Capture the cell that displays the provided text and extract its [X, Y] central coordinate. 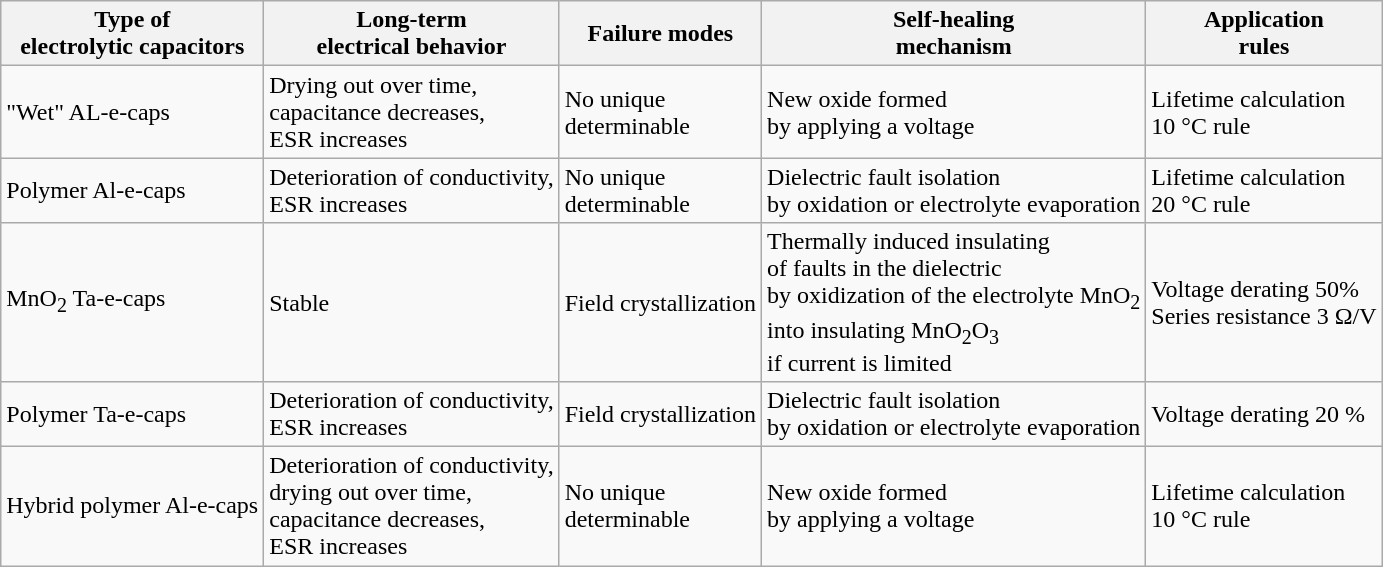
Type of electrolytic capacitors [132, 34]
Polymer Ta-e-caps [132, 414]
Self-healing mechanism [954, 34]
Failure modes [660, 34]
"Wet" AL-e-caps [132, 112]
Voltage derating 50% Series resistance 3 Ω/V [1264, 302]
Stable [412, 302]
Lifetime calculation 10 °C rule [1264, 112]
MnO2 Ta-e-caps [132, 302]
Lifetime calculation10 °C rule [1264, 506]
Polymer Al-e-caps [132, 190]
Deterioration of conductivity,drying out over time,capacitance decreases, ESR increases [412, 506]
Application rules [1264, 34]
Voltage derating 20 % [1264, 414]
Drying out over time, capacitance decreases,ESR increases [412, 112]
Lifetime calculation20 °C rule [1264, 190]
Hybrid polymer Al-e-caps [132, 506]
Thermally induced insulating of faults in the dielectric by oxidization of the electrolyte MnO2 into insulating MnO2O3 if current is limited [954, 302]
Long-term electrical behavior [412, 34]
